Return [x, y] of the center of cell containing provided text 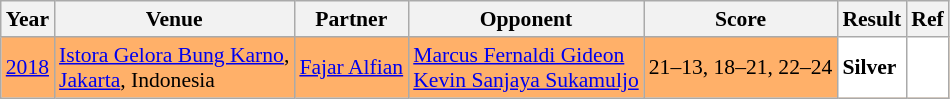
Marcus Fernaldi Gideon Kevin Sanjaya Sukamuljo [526, 68]
Fajar Alfian [351, 68]
Istora Gelora Bung Karno,Jakarta, Indonesia [174, 68]
2018 [28, 68]
Result [872, 19]
21–13, 18–21, 22–24 [741, 68]
Opponent [526, 19]
Venue [174, 19]
Year [28, 19]
Silver [872, 68]
Ref [927, 19]
Score [741, 19]
Partner [351, 19]
